Search for the cell housing the specified text and yield its (x, y) center coordinate. 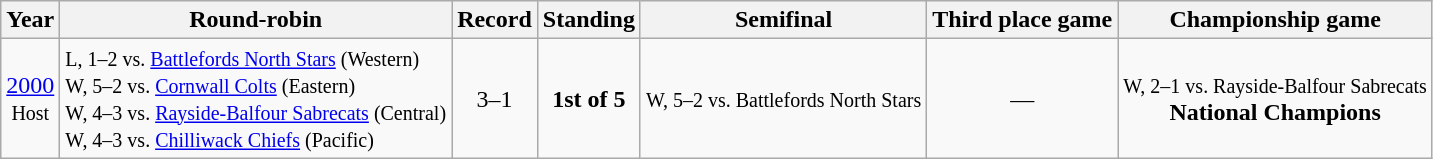
Semifinal (783, 20)
Third place game (1022, 20)
— (1022, 98)
W, 2–1 vs. Rayside-Balfour SabrecatsNational Champions (1276, 98)
Record (495, 20)
1st of 5 (588, 98)
2000Host (30, 98)
Year (30, 20)
Round-robin (256, 20)
Standing (588, 20)
3–1 (495, 98)
W, 5–2 vs. Battlefords North Stars (783, 98)
Championship game (1276, 20)
